From the cell containing the given text, extract its center point as [X, Y] coordinate. 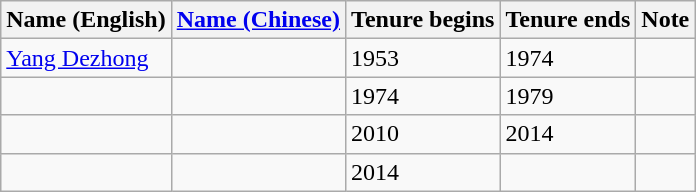
Yang Dezhong [86, 58]
1953 [423, 58]
Tenure ends [568, 20]
Name (Chinese) [258, 20]
2010 [423, 134]
1979 [568, 96]
Tenure begins [423, 20]
Name (English) [86, 20]
Note [666, 20]
